Detect which cell encompasses the target text, then output its (X, Y) center coordinate. 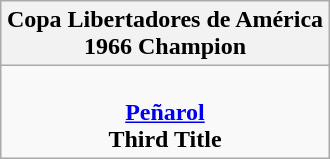
Copa Libertadores de América1966 Champion (164, 34)
PeñarolThird Title (164, 112)
